Output the [x, y] coordinate of the center of the cell containing the given text.  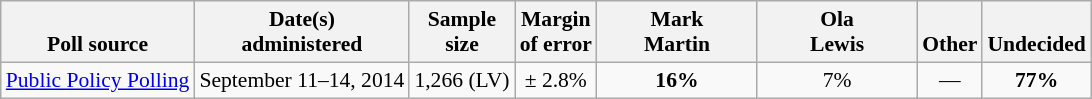
Marginof error [556, 32]
77% [1036, 80]
— [950, 80]
MarkMartin [677, 32]
16% [677, 80]
Other [950, 32]
7% [837, 80]
Date(s)administered [302, 32]
Samplesize [462, 32]
± 2.8% [556, 80]
Public Policy Polling [98, 80]
Poll source [98, 32]
1,266 (LV) [462, 80]
September 11–14, 2014 [302, 80]
OlaLewis [837, 32]
Undecided [1036, 32]
